Determine the [x, y] coordinate at the center of the cell enclosing the given text.  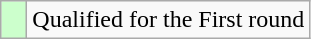
Qualified for the First round [168, 20]
